Provide the [X, Y] coordinate of the cell's center where the given text is located.  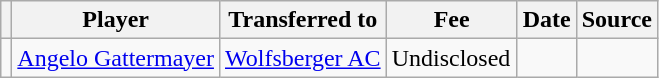
Date [546, 20]
Player [116, 20]
Transferred to [302, 20]
Wolfsberger AC [302, 58]
Source [616, 20]
Angelo Gattermayer [116, 58]
Fee [452, 20]
Undisclosed [452, 58]
